Identify which cell holds the provided text, then report its [X, Y] central coordinate. 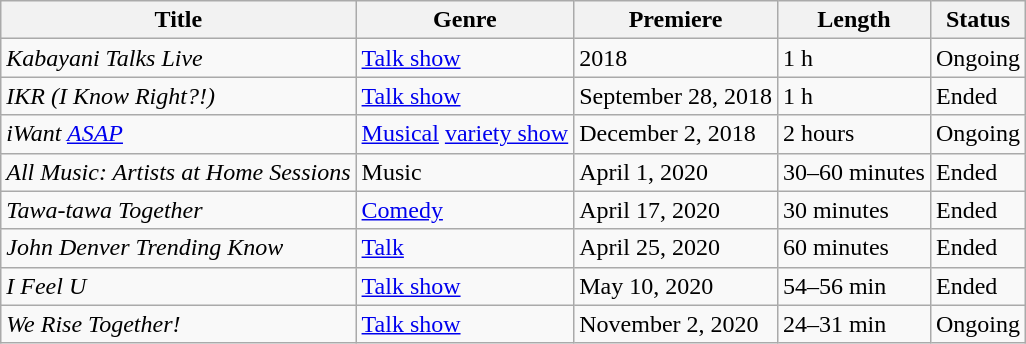
John Denver Trending Know [178, 248]
24–31 min [854, 324]
2018 [676, 58]
April 25, 2020 [676, 248]
November 2, 2020 [676, 324]
Comedy [465, 210]
September 28, 2018 [676, 96]
Music [465, 172]
Premiere [676, 20]
Musical variety show [465, 134]
April 1, 2020 [676, 172]
30 minutes [854, 210]
May 10, 2020 [676, 286]
April 17, 2020 [676, 210]
30–60 minutes [854, 172]
Kabayani Talks Live [178, 58]
Status [978, 20]
2 hours [854, 134]
iWant ASAP [178, 134]
I Feel U [178, 286]
Genre [465, 20]
IKR (I Know Right?!) [178, 96]
Talk [465, 248]
54–56 min [854, 286]
All Music: Artists at Home Sessions [178, 172]
We Rise Together! [178, 324]
60 minutes [854, 248]
Length [854, 20]
December 2, 2018 [676, 134]
Title [178, 20]
Tawa-tawa Together [178, 210]
